Pinpoint the cell where the given text exists, returning its (X, Y) midpoint coordinate. 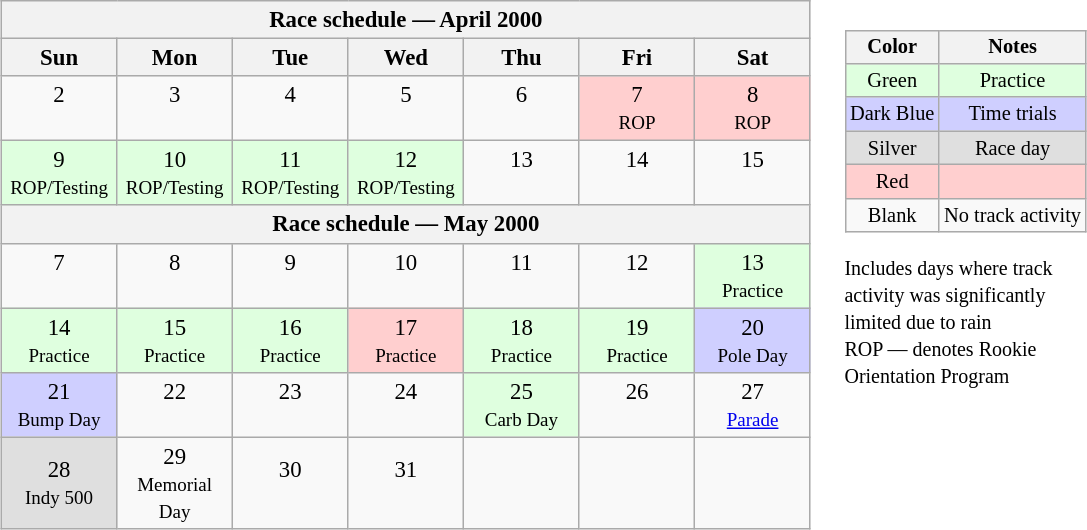
12ROP/Testing (406, 174)
No track activity (1012, 215)
14Practice (59, 340)
Dark Blue (892, 114)
11 (522, 276)
12 (637, 276)
21Bump Day (59, 404)
3 (175, 108)
Fri (637, 58)
31 (406, 483)
24 (406, 404)
7ROP (637, 108)
22 (175, 404)
9ROP/Testing (59, 174)
16Practice (290, 340)
Race schedule — May 2000 (406, 224)
10 (406, 276)
29Memorial Day (175, 483)
15 (753, 174)
5 (406, 108)
25Carb Day (522, 404)
19Practice (637, 340)
Thu (522, 58)
15Practice (175, 340)
Green (892, 81)
Notes (1012, 47)
11ROP/Testing (290, 174)
Sun (59, 58)
Practice (1012, 81)
Wed (406, 58)
Tue (290, 58)
7 (59, 276)
30 (290, 483)
9 (290, 276)
18Practice (522, 340)
20Pole Day (753, 340)
Silver (892, 148)
28Indy 500 (59, 483)
Sat (753, 58)
14 (637, 174)
8 (175, 276)
13 (522, 174)
8ROP (753, 108)
26 (637, 404)
Mon (175, 58)
4 (290, 108)
Red (892, 182)
27Parade (753, 404)
2 (59, 108)
13Practice (753, 276)
23 (290, 404)
Race day (1012, 148)
Color (892, 47)
Blank (892, 215)
Time trials (1012, 114)
10ROP/Testing (175, 174)
17Practice (406, 340)
Race schedule — April 2000 (406, 20)
6 (522, 108)
